Scan for the cell matching the given text and deliver its [x, y] coordinate at center. 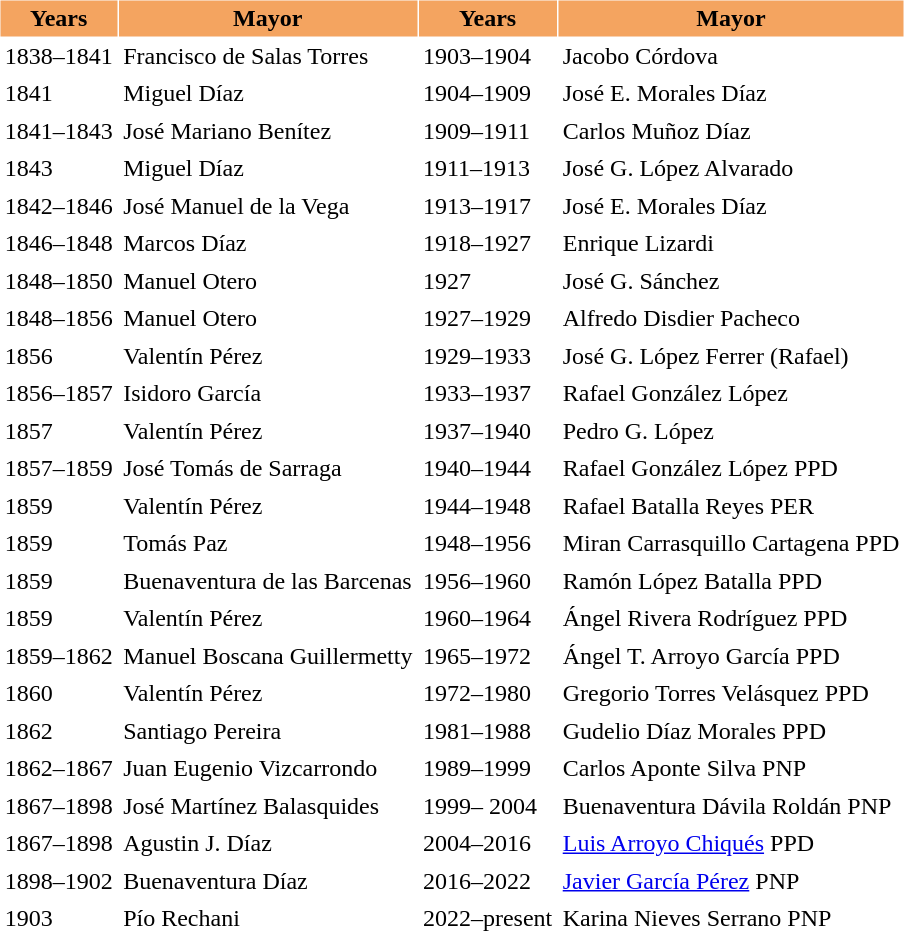
1911–1913 [487, 168]
Javier García Pérez PNP [731, 881]
1909–1911 [487, 131]
1960–1964 [487, 618]
Juan Eugenio Vizcarrondo [268, 768]
Pedro G. López [731, 431]
Buenaventura de las Barcenas [268, 581]
1903–1904 [487, 56]
José G. López Ferrer (Rafael) [731, 356]
1937–1940 [487, 431]
Rafael Batalla Reyes PER [731, 506]
1927–1929 [487, 318]
1862 [58, 731]
Tomás Paz [268, 544]
1940–1944 [487, 468]
Rafael González López [731, 394]
2016–2022 [487, 881]
1848–1850 [58, 281]
Enrique Lizardi [731, 244]
1862–1867 [58, 768]
Buenaventura Díaz [268, 881]
Isidoro García [268, 394]
1933–1937 [487, 394]
1929–1933 [487, 356]
1999– 2004 [487, 806]
1944–1948 [487, 506]
1860 [58, 694]
1989–1999 [487, 768]
José Tomás de Sarraga [268, 468]
2004–2016 [487, 844]
Santiago Pereira [268, 731]
1843 [58, 168]
1898–1902 [58, 881]
1856–1857 [58, 394]
Carlos Aponte Silva PNP [731, 768]
1948–1956 [487, 544]
1856 [58, 356]
José Martínez Balasquides [268, 806]
Gudelio Díaz Morales PPD [731, 731]
Marcos Díaz [268, 244]
Ángel Rivera Rodríguez PPD [731, 618]
1841–1843 [58, 131]
1927 [487, 281]
1904–1909 [487, 94]
Ramón López Batalla PPD [731, 581]
1981–1988 [487, 731]
1848–1856 [58, 318]
1841 [58, 94]
Agustin J. Díaz [268, 844]
1956–1960 [487, 581]
1857–1859 [58, 468]
Carlos Muñoz Díaz [731, 131]
Manuel Boscana Guillermetty [268, 656]
Gregorio Torres Velásquez PPD [731, 694]
1918–1927 [487, 244]
José Mariano Benítez [268, 131]
1857 [58, 431]
Ángel T. Arroyo García PPD [731, 656]
1838–1841 [58, 56]
1842–1846 [58, 206]
Jacobo Córdova [731, 56]
1859–1862 [58, 656]
1965–1972 [487, 656]
1846–1848 [58, 244]
Rafael González López PPD [731, 468]
Luis Arroyo Chiqués PPD [731, 844]
1913–1917 [487, 206]
José G. López Alvarado [731, 168]
Miran Carrasquillo Cartagena PPD [731, 544]
Francisco de Salas Torres [268, 56]
José G. Sánchez [731, 281]
José Manuel de la Vega [268, 206]
Buenaventura Dávila Roldán PNP [731, 806]
Alfredo Disdier Pacheco [731, 318]
1972–1980 [487, 694]
